Scan for the cell matching the given text and deliver its [X, Y] coordinate at center. 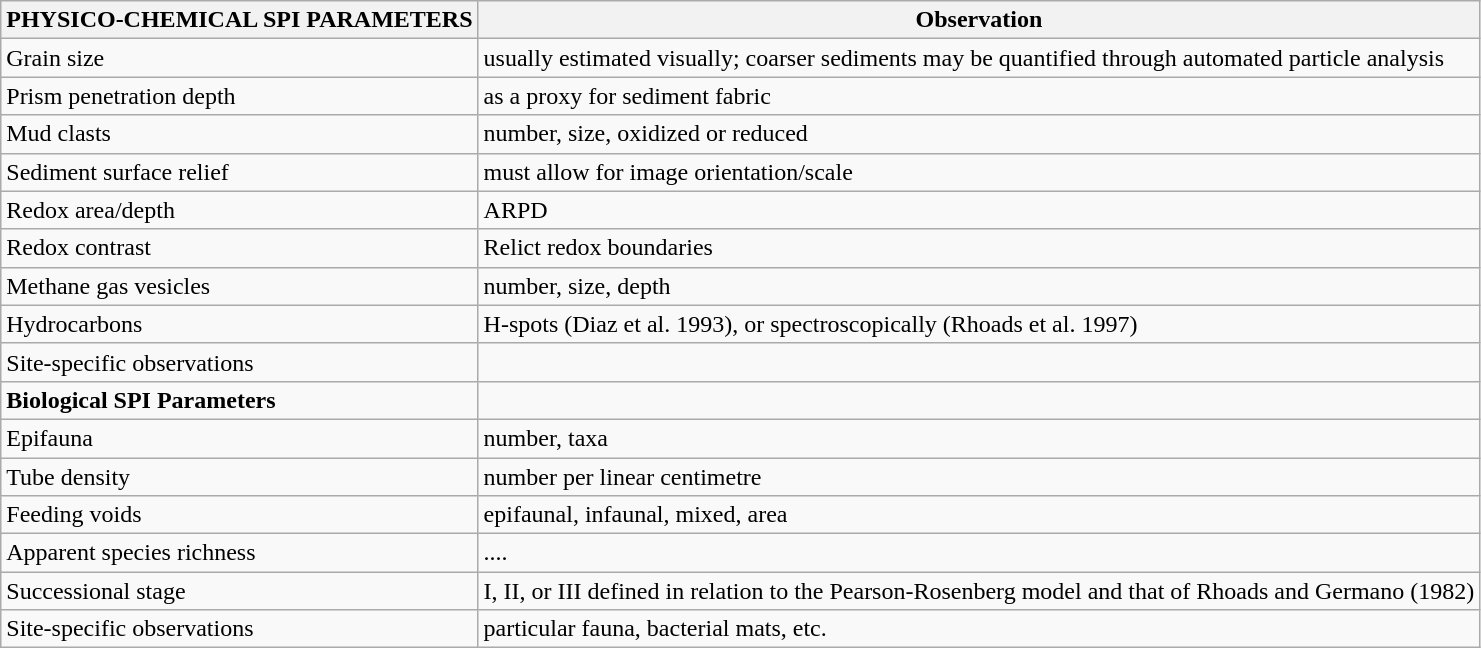
PHYSICO-CHEMICAL SPI PARAMETERS [240, 20]
Successional stage [240, 591]
number per linear centimetre [979, 477]
number, size, depth [979, 286]
I, II, or III defined in relation to the Pearson-Rosenberg model and that of Rhoads and Germano (1982) [979, 591]
number, taxa [979, 438]
usually estimated visually; coarser sediments may be quantified through automated particle analysis [979, 58]
Mud clasts [240, 134]
Biological SPI Parameters [240, 400]
Apparent species richness [240, 553]
ARPD [979, 210]
Sediment surface relief [240, 172]
Hydrocarbons [240, 324]
.... [979, 553]
particular fauna, bacterial mats, etc. [979, 629]
Observation [979, 20]
epifaunal, infaunal, mixed, area [979, 515]
Tube density [240, 477]
Prism penetration depth [240, 96]
must allow for image orientation/scale [979, 172]
Redox contrast [240, 248]
Epifauna [240, 438]
Feeding voids [240, 515]
as a proxy for sediment fabric [979, 96]
Methane gas vesicles [240, 286]
number, size, oxidized or reduced [979, 134]
Grain size [240, 58]
Redox area/depth [240, 210]
Relict redox boundaries [979, 248]
H-spots (Diaz et al. 1993), or spectroscopically (Rhoads et al. 1997) [979, 324]
